Output the [X, Y] coordinate of the center of the cell containing the given text.  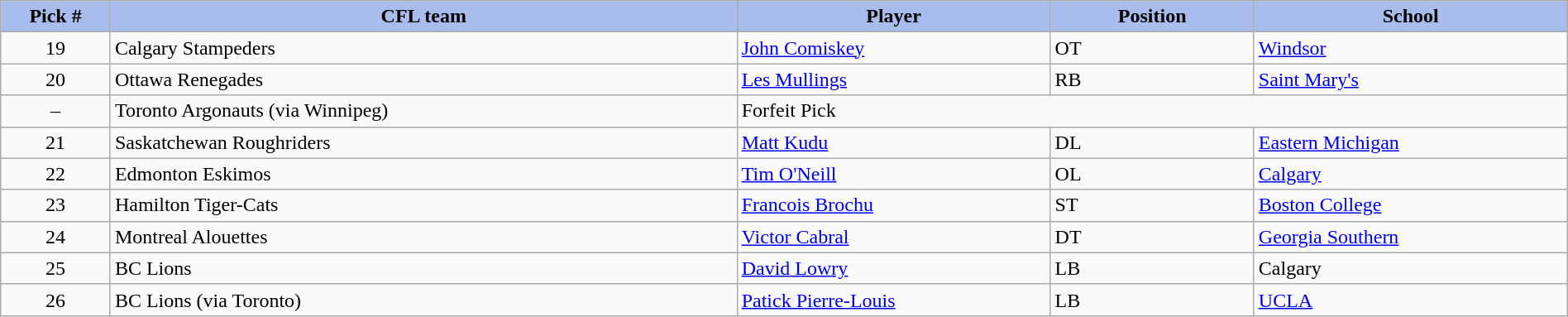
20 [56, 79]
UCLA [1411, 300]
Francois Brochu [893, 205]
CFL team [423, 17]
DL [1152, 142]
OL [1152, 174]
Forfeit Pick [1152, 111]
Pick # [56, 17]
– [56, 111]
Montreal Alouettes [423, 237]
Edmonton Eskimos [423, 174]
Player [893, 17]
John Comiskey [893, 48]
Hamilton Tiger-Cats [423, 205]
21 [56, 142]
24 [56, 237]
Position [1152, 17]
David Lowry [893, 268]
Matt Kudu [893, 142]
RB [1152, 79]
Saskatchewan Roughriders [423, 142]
25 [56, 268]
Boston College [1411, 205]
School [1411, 17]
22 [56, 174]
Les Mullings [893, 79]
Windsor [1411, 48]
Georgia Southern [1411, 237]
Toronto Argonauts (via Winnipeg) [423, 111]
BC Lions [423, 268]
Eastern Michigan [1411, 142]
Calgary Stampeders [423, 48]
OT [1152, 48]
Tim O'Neill [893, 174]
Victor Cabral [893, 237]
Patick Pierre-Louis [893, 300]
DT [1152, 237]
ST [1152, 205]
26 [56, 300]
Saint Mary's [1411, 79]
Ottawa Renegades [423, 79]
19 [56, 48]
BC Lions (via Toronto) [423, 300]
23 [56, 205]
